Output the [x, y] coordinate of the center of the cell containing the given text.  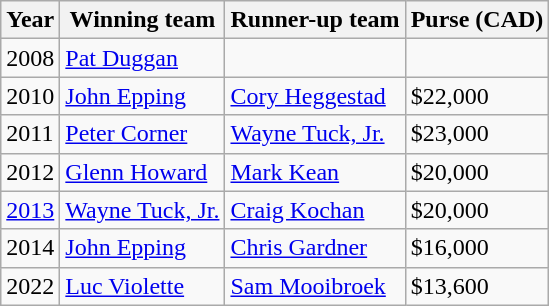
Craig Kochan [315, 210]
Peter Corner [142, 134]
2014 [30, 248]
Winning team [142, 20]
2013 [30, 210]
$23,000 [477, 134]
Mark Kean [315, 172]
2022 [30, 286]
$13,600 [477, 286]
Luc Violette [142, 286]
$16,000 [477, 248]
2012 [30, 172]
Glenn Howard [142, 172]
2010 [30, 96]
2008 [30, 58]
Runner-up team [315, 20]
Year [30, 20]
Sam Mooibroek [315, 286]
Chris Gardner [315, 248]
2011 [30, 134]
Cory Heggestad [315, 96]
Purse (CAD) [477, 20]
Pat Duggan [142, 58]
$22,000 [477, 96]
